Scan for the cell matching the given text and deliver its [X, Y] coordinate at center. 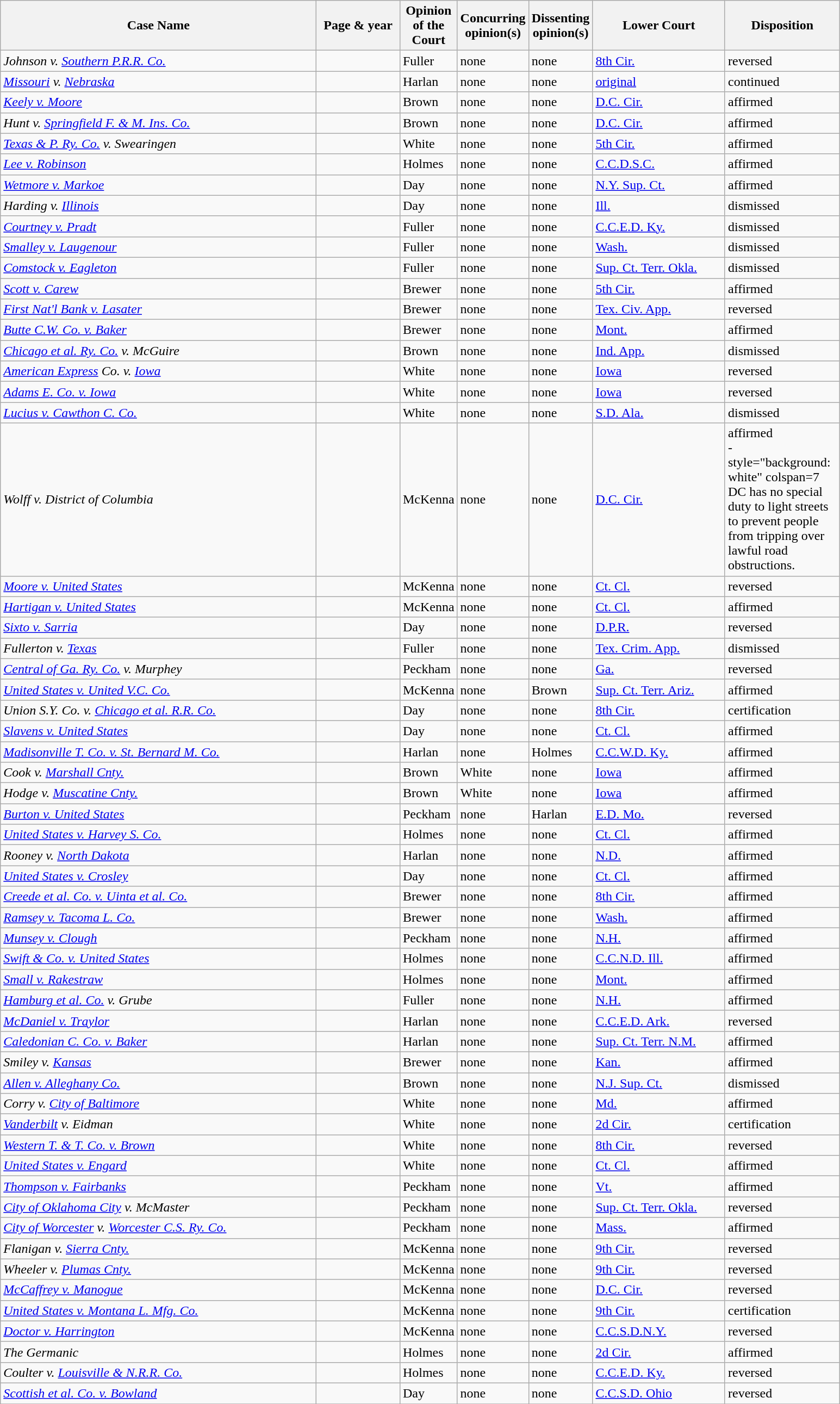
C.C.W.D. Ky. [659, 752]
Ga. [659, 669]
N.Y. Sup. Ct. [659, 185]
Hartigan v. United States [159, 607]
Page & year [358, 26]
Cook v. Marshall Cnty. [159, 773]
Smalley v. Laugenour [159, 247]
Hodge v. Muscatine Cnty. [159, 793]
Creede et al. Co. v. Uinta et al. Co. [159, 897]
Keely v. Moore [159, 102]
Central of Ga. Ry. Co. v. Murphey [159, 669]
Dissenting opinion(s) [561, 26]
Wetmore v. Markoe [159, 185]
Slavens v. United States [159, 731]
Chicago et al. Ry. Co. v. McGuire [159, 351]
City of Worcester v. Worcester C.S. Ry. Co. [159, 1228]
Comstock v. Eagleton [159, 268]
Munsey v. Clough [159, 938]
United States v. Montana L. Mfg. Co. [159, 1310]
Coulter v. Louisville & N.R.R. Co. [159, 1372]
Opinion of the Court [428, 26]
Sup. Ct. Terr. Ariz. [659, 689]
C.C.N.D. Ill. [659, 959]
Madisonville T. Co. v. St. Bernard M. Co. [159, 752]
Ill. [659, 206]
Lower Court [659, 26]
N.J. Sup. Ct. [659, 1083]
Fullerton v. Texas [159, 648]
affirmed- style="background: white" colspan=7 DC has no special duty to light streets to prevent people from tripping over lawful road obstructions. [782, 499]
First Nat'l Bank v. Lasater [159, 309]
original [659, 82]
City of Oklahoma City v. McMaster [159, 1207]
continued [782, 82]
United States v. Harvey S. Co. [159, 835]
Doctor v. Harrington [159, 1331]
Kan. [659, 1062]
Moore v. United States [159, 586]
Tex. Crim. App. [659, 648]
Hunt v. Springfield F. & M. Ins. Co. [159, 123]
Small v. Rakestraw [159, 979]
Flanigan v. Sierra Cnty. [159, 1248]
McCaffrey v. Manogue [159, 1290]
Allen v. Alleghany Co. [159, 1083]
Vt. [659, 1186]
Sup. Ct. Terr. N.M. [659, 1041]
United States v. Engard [159, 1166]
Johnson v. Southern P.R.R. Co. [159, 61]
Thompson v. Fairbanks [159, 1186]
Burton v. United States [159, 814]
United States v. Crosley [159, 876]
Vanderbilt v. Eidman [159, 1125]
Disposition [782, 26]
Wheeler v. Plumas Cnty. [159, 1269]
Tex. Civ. App. [659, 309]
Corry v. City of Baltimore [159, 1104]
McDaniel v. Traylor [159, 1021]
Md. [659, 1104]
Caledonian C. Co. v. Baker [159, 1041]
Adams E. Co. v. Iowa [159, 392]
Concurring opinion(s) [493, 26]
Mass. [659, 1228]
Smiley v. Kansas [159, 1062]
Ramsey v. Tacoma L. Co. [159, 917]
Union S.Y. Co. v. Chicago et al. R.R. Co. [159, 710]
The Germanic [159, 1352]
S.D. Ala. [659, 413]
American Express Co. v. Iowa [159, 371]
Wolff v. District of Columbia [159, 499]
Scott v. Carew [159, 289]
Lee v. Robinson [159, 164]
C.C.S.D.N.Y. [659, 1331]
Case Name [159, 26]
Hamburg et al. Co. v. Grube [159, 1000]
C.C.E.D. Ark. [659, 1021]
Lucius v. Cawthon C. Co. [159, 413]
United States v. United V.C. Co. [159, 689]
N.D. [659, 855]
D.P.R. [659, 628]
E.D. Mo. [659, 814]
Western T. & T. Co. v. Brown [159, 1145]
C.C.D.S.C. [659, 164]
C.C.S.D. Ohio [659, 1393]
Rooney v. North Dakota [159, 855]
Courtney v. Pradt [159, 226]
Texas & P. Ry. Co. v. Swearingen [159, 144]
Missouri v. Nebraska [159, 82]
Sixto v. Sarria [159, 628]
Butte C.W. Co. v. Baker [159, 330]
Swift & Co. v. United States [159, 959]
Harding v. Illinois [159, 206]
Ind. App. [659, 351]
Scottish et al. Co. v. Bowland [159, 1393]
